Determine the (X, Y) coordinate at the center of the cell enclosing the given text.  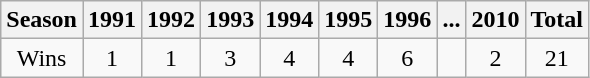
1993 (230, 20)
2010 (496, 20)
Total (557, 20)
2 (496, 58)
3 (230, 58)
1994 (290, 20)
Wins (42, 58)
6 (408, 58)
1996 (408, 20)
1991 (112, 20)
1995 (348, 20)
Season (42, 20)
1992 (172, 20)
... (452, 20)
21 (557, 58)
